Determine the (X, Y) coordinate at the center of the cell enclosing the given text.  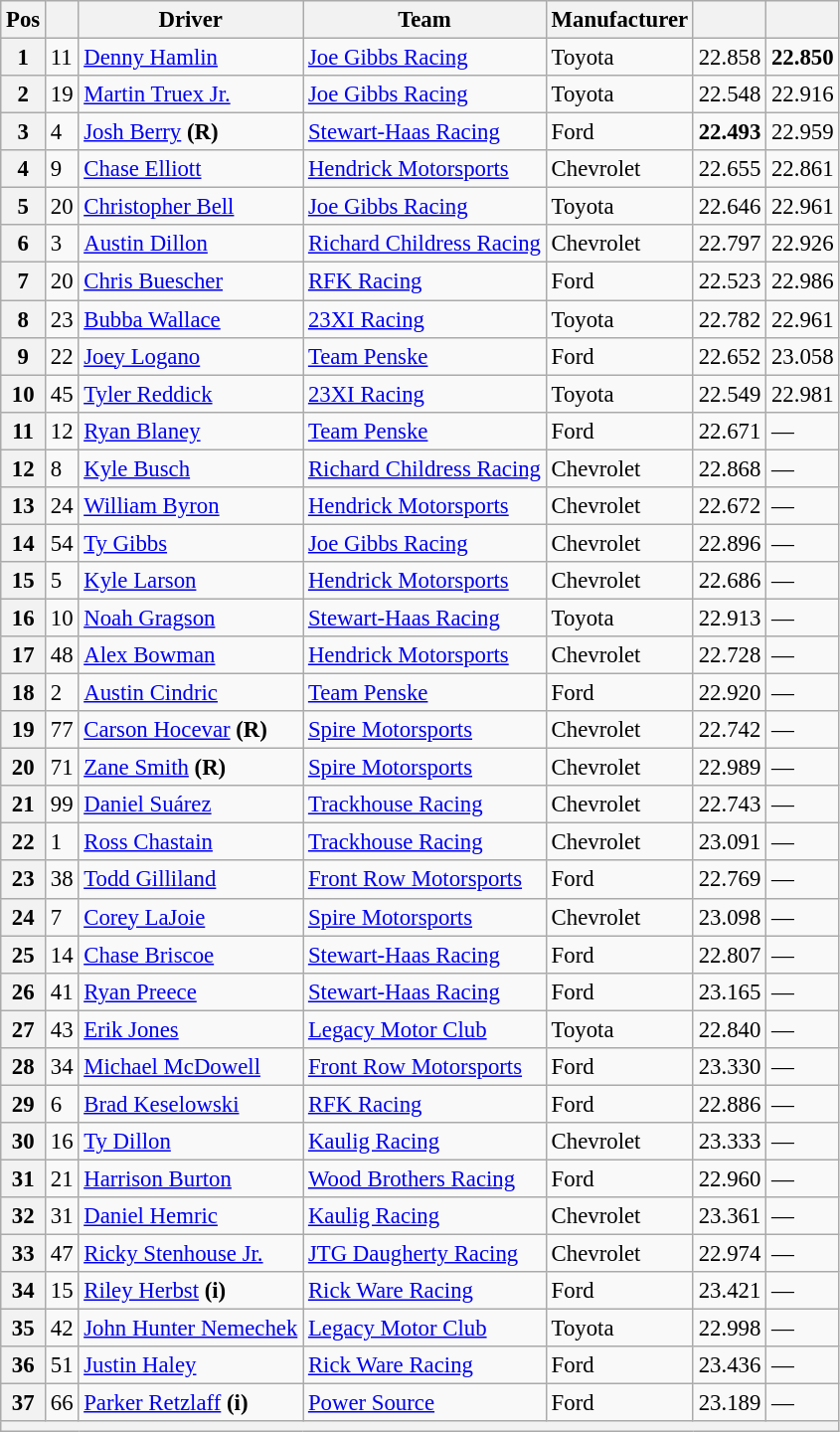
22.769 (730, 880)
Ty Dillon (191, 1142)
23.091 (730, 842)
22.868 (730, 468)
22.671 (730, 431)
Bubba Wallace (191, 319)
William Byron (191, 506)
41 (62, 991)
22.926 (803, 244)
Austin Cindric (191, 693)
Kyle Busch (191, 468)
47 (62, 1254)
Brad Keselowski (191, 1104)
22.807 (730, 955)
36 (24, 1365)
22.548 (730, 94)
22.861 (803, 169)
23.333 (730, 1142)
22.896 (730, 543)
22.998 (730, 1329)
Austin Dillon (191, 244)
Driver (191, 20)
42 (62, 1329)
48 (62, 655)
Harrison Burton (191, 1178)
22.959 (803, 132)
26 (24, 991)
22.886 (730, 1104)
Alex Bowman (191, 655)
13 (24, 506)
Josh Berry (R) (191, 132)
22.913 (730, 618)
JTG Daugherty Racing (425, 1254)
Todd Gilliland (191, 880)
22.672 (730, 506)
77 (62, 730)
23.421 (730, 1291)
Ty Gibbs (191, 543)
Pos (24, 20)
22.686 (730, 581)
Michael McDowell (191, 1067)
Parker Retzlaff (i) (191, 1403)
28 (24, 1067)
22.850 (803, 58)
Noah Gragson (191, 618)
71 (62, 768)
22.742 (730, 730)
Team (425, 20)
Joey Logano (191, 356)
Daniel Hemric (191, 1216)
Ryan Preece (191, 991)
22.652 (730, 356)
Wood Brothers Racing (425, 1178)
23.058 (803, 356)
Kyle Larson (191, 581)
54 (62, 543)
Denny Hamlin (191, 58)
22.960 (730, 1178)
23.436 (730, 1365)
22.523 (730, 281)
22.981 (803, 394)
Manufacturer (619, 20)
Ryan Blaney (191, 431)
22.797 (730, 244)
Riley Herbst (i) (191, 1291)
22.646 (730, 207)
Christopher Bell (191, 207)
Daniel Suárez (191, 805)
Power Source (425, 1403)
33 (24, 1254)
25 (24, 955)
66 (62, 1403)
Ricky Stenhouse Jr. (191, 1254)
Ross Chastain (191, 842)
17 (24, 655)
45 (62, 394)
22.986 (803, 281)
Carson Hocevar (R) (191, 730)
Corey LaJoie (191, 917)
27 (24, 1029)
Martin Truex Jr. (191, 94)
23.098 (730, 917)
30 (24, 1142)
99 (62, 805)
22.920 (730, 693)
29 (24, 1104)
Erik Jones (191, 1029)
35 (24, 1329)
22.974 (730, 1254)
Chase Elliott (191, 169)
22.840 (730, 1029)
18 (24, 693)
22.858 (730, 58)
43 (62, 1029)
Tyler Reddick (191, 394)
23.189 (730, 1403)
22.743 (730, 805)
22.989 (730, 768)
22.916 (803, 94)
22.549 (730, 394)
37 (24, 1403)
22.782 (730, 319)
Chase Briscoe (191, 955)
Zane Smith (R) (191, 768)
51 (62, 1365)
23.330 (730, 1067)
22.493 (730, 132)
Justin Haley (191, 1365)
23.165 (730, 991)
Chris Buescher (191, 281)
22.655 (730, 169)
John Hunter Nemechek (191, 1329)
23.361 (730, 1216)
22.728 (730, 655)
38 (62, 880)
32 (24, 1216)
